Detect which cell encompasses the target text, then output its [x, y] center coordinate. 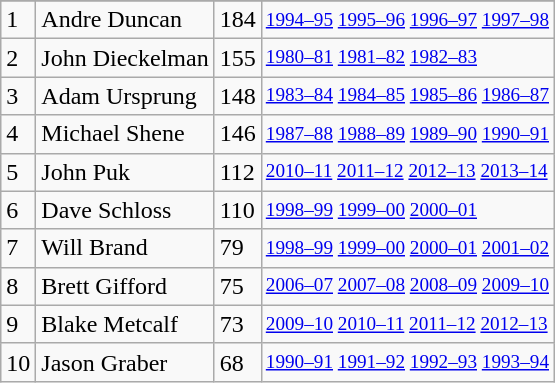
1994–95 1995–96 1996–97 1997–98 [407, 20]
4 [18, 134]
10 [18, 362]
148 [238, 96]
146 [238, 134]
184 [238, 20]
110 [238, 210]
1983–84 1984–85 1985–86 1986–87 [407, 96]
6 [18, 210]
1990–91 1991–92 1992–93 1993–94 [407, 362]
Brett Gifford [125, 286]
7 [18, 248]
155 [238, 58]
1998–99 1999–00 2000–01 2001–02 [407, 248]
2010–11 2011–12 2012–13 2013–14 [407, 172]
Dave Schloss [125, 210]
73 [238, 324]
2 [18, 58]
1987–88 1988–89 1989–90 1990–91 [407, 134]
1980–81 1981–82 1982–83 [407, 58]
Will Brand [125, 248]
Blake Metcalf [125, 324]
3 [18, 96]
2009–10 2010–11 2011–12 2012–13 [407, 324]
Adam Ursprung [125, 96]
79 [238, 248]
8 [18, 286]
75 [238, 286]
1998–99 1999–00 2000–01 [407, 210]
2006–07 2007–08 2008–09 2009–10 [407, 286]
Michael Shene [125, 134]
John Puk [125, 172]
John Dieckelman [125, 58]
1 [18, 20]
Jason Graber [125, 362]
112 [238, 172]
68 [238, 362]
9 [18, 324]
Andre Duncan [125, 20]
5 [18, 172]
